Pinpoint the cell where the given text exists, returning its [x, y] midpoint coordinate. 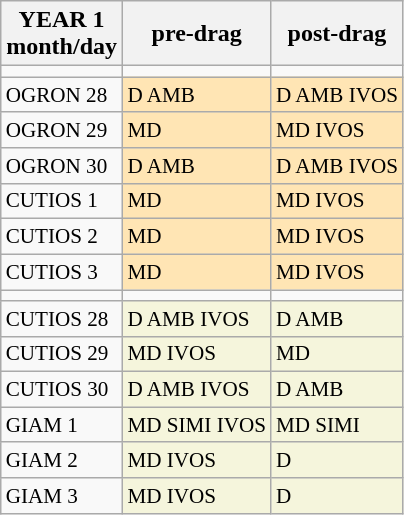
GIAM 3 [62, 496]
CUTIOS 3 [62, 272]
CUTIOS 1 [62, 200]
CUTIOS 2 [62, 236]
OGRON 28 [62, 94]
CUTIOS 28 [62, 318]
CUTIOS 30 [62, 388]
MD SIMI [337, 424]
GIAM 1 [62, 424]
OGRON 29 [62, 130]
OGRON 30 [62, 166]
CUTIOS 29 [62, 354]
GIAM 2 [62, 460]
pre-drag [197, 34]
MD SIMI IVOS [197, 424]
YEAR 1 month/day [62, 34]
post-drag [337, 34]
